Detect which cell encompasses the target text, then output its (x, y) center coordinate. 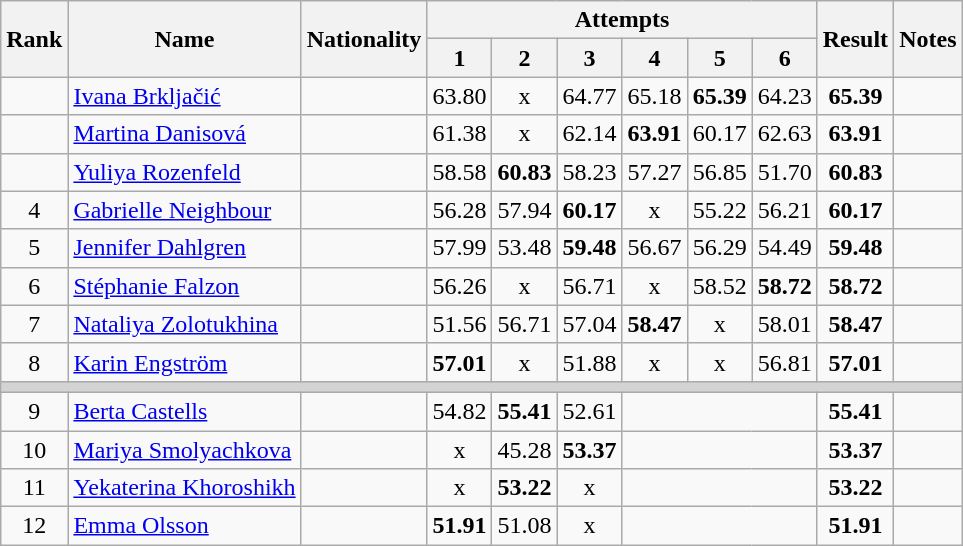
Name (184, 39)
56.29 (720, 248)
Mariya Smolyachkova (184, 449)
Nataliya Zolotukhina (184, 324)
62.14 (590, 134)
9 (34, 411)
2 (524, 58)
Yekaterina Khoroshikh (184, 488)
Gabrielle Neighbour (184, 210)
54.82 (460, 411)
8 (34, 362)
10 (34, 449)
Martina Danisová (184, 134)
63.80 (460, 96)
57.99 (460, 248)
55.22 (720, 210)
57.27 (654, 172)
11 (34, 488)
53.48 (524, 248)
58.01 (784, 324)
51.70 (784, 172)
58.52 (720, 286)
65.18 (654, 96)
56.26 (460, 286)
56.28 (460, 210)
56.67 (654, 248)
54.49 (784, 248)
7 (34, 324)
Notes (928, 39)
56.85 (720, 172)
64.77 (590, 96)
51.56 (460, 324)
Jennifer Dahlgren (184, 248)
57.94 (524, 210)
58.23 (590, 172)
51.88 (590, 362)
Result (855, 39)
56.21 (784, 210)
Karin Engström (184, 362)
57.04 (590, 324)
51.08 (524, 526)
Ivana Brkljačić (184, 96)
Attempts (622, 20)
Stéphanie Falzon (184, 286)
Emma Olsson (184, 526)
12 (34, 526)
3 (590, 58)
61.38 (460, 134)
45.28 (524, 449)
62.63 (784, 134)
1 (460, 58)
52.61 (590, 411)
Berta Castells (184, 411)
Nationality (364, 39)
58.58 (460, 172)
56.81 (784, 362)
Rank (34, 39)
Yuliya Rozenfeld (184, 172)
64.23 (784, 96)
